For the text-containing cell, return its midpoint in [x, y] coordinate format. 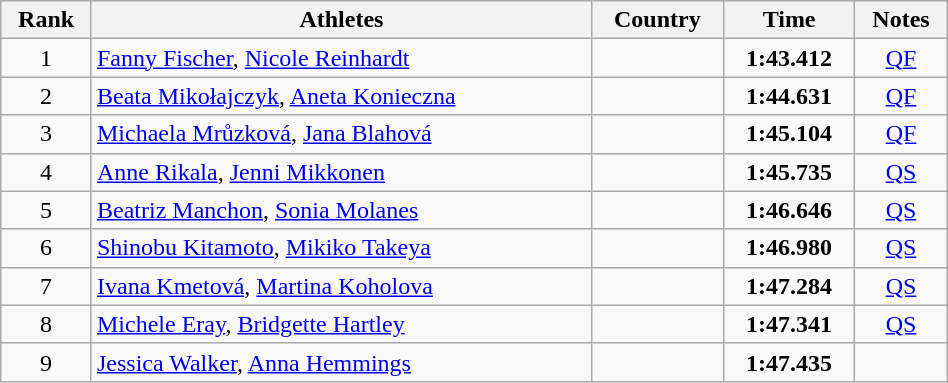
Michele Eray, Bridgette Hartley [341, 324]
5 [46, 210]
9 [46, 362]
Michaela Mrůzková, Jana Blahová [341, 134]
2 [46, 96]
6 [46, 248]
Beatriz Manchon, Sonia Molanes [341, 210]
Rank [46, 20]
Shinobu Kitamoto, Mikiko Takeya [341, 248]
3 [46, 134]
7 [46, 286]
Ivana Kmetová, Martina Koholova [341, 286]
1:45.735 [788, 172]
1:46.980 [788, 248]
Notes [902, 20]
1:44.631 [788, 96]
Anne Rikala, Jenni Mikkonen [341, 172]
Time [788, 20]
Beata Mikołajczyk, Aneta Konieczna [341, 96]
1:47.435 [788, 362]
4 [46, 172]
1:47.284 [788, 286]
1:46.646 [788, 210]
1:45.104 [788, 134]
Athletes [341, 20]
1 [46, 58]
1:43.412 [788, 58]
Country [657, 20]
Jessica Walker, Anna Hemmings [341, 362]
1:47.341 [788, 324]
8 [46, 324]
Fanny Fischer, Nicole Reinhardt [341, 58]
